Return (X, Y) of the center of cell containing provided text 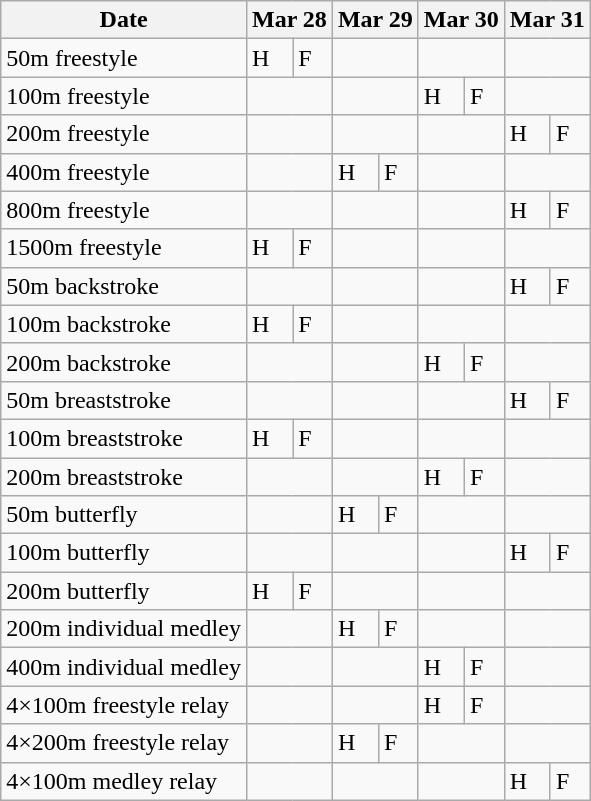
200m backstroke (124, 362)
800m freestyle (124, 210)
100m butterfly (124, 553)
200m freestyle (124, 134)
50m butterfly (124, 515)
Mar 30 (461, 20)
400m freestyle (124, 172)
1500m freestyle (124, 248)
4×100m medley relay (124, 781)
Mar 28 (289, 20)
4×100m freestyle relay (124, 705)
200m butterfly (124, 591)
Date (124, 20)
200m individual medley (124, 629)
100m breaststroke (124, 438)
50m backstroke (124, 286)
100m freestyle (124, 96)
100m backstroke (124, 324)
50m breaststroke (124, 400)
Mar 31 (547, 20)
400m individual medley (124, 667)
4×200m freestyle relay (124, 743)
200m breaststroke (124, 477)
50m freestyle (124, 58)
Mar 29 (375, 20)
